Identify which cell holds the provided text, then report its [x, y] central coordinate. 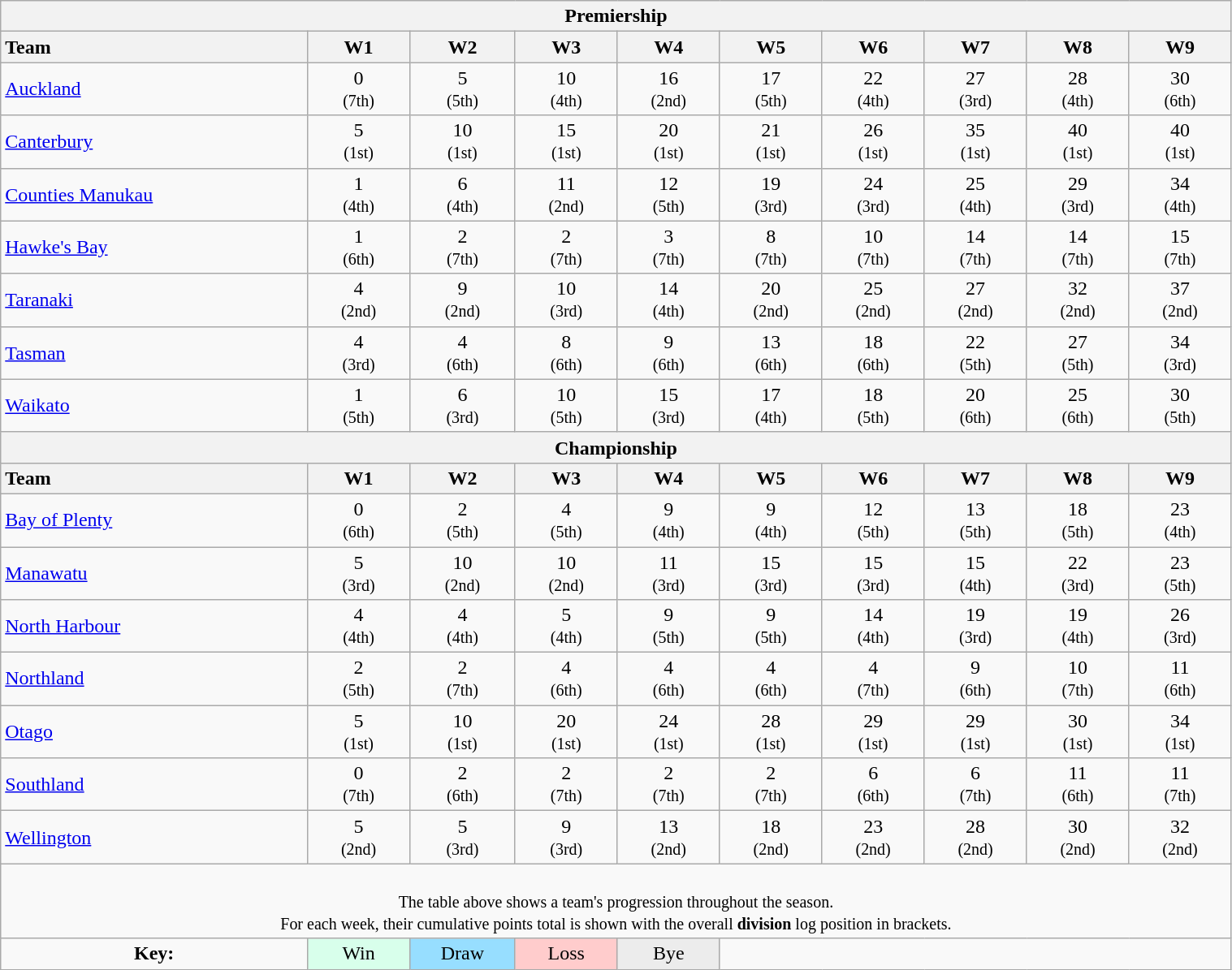
22(3rd) [1078, 573]
15(1st) [566, 141]
25(6th) [1078, 406]
6(6th) [873, 784]
2(6th) [463, 784]
13(6th) [771, 352]
Loss [566, 954]
Counties Manukau [154, 195]
24(3rd) [873, 195]
Key: [154, 954]
Win [359, 954]
17(5th) [771, 89]
Manawatu [154, 573]
29(3rd) [1078, 195]
35(1st) [975, 141]
22(4th) [873, 89]
27(5th) [1078, 352]
Northland [154, 679]
15(4th) [975, 573]
6(4th) [463, 195]
5(5th) [463, 89]
30(2nd) [1078, 838]
21(1st) [771, 141]
11(7th) [1180, 784]
30(6th) [1180, 89]
26(3rd) [1180, 627]
20(2nd) [771, 300]
9(2nd) [463, 300]
Hawke's Bay [154, 247]
5(2nd) [359, 838]
Draw [463, 954]
3(7th) [668, 247]
16(2nd) [668, 89]
Wellington [154, 838]
4(5th) [566, 519]
8(6th) [566, 352]
26(1st) [873, 141]
18(2nd) [771, 838]
Taranaki [154, 300]
11(3rd) [668, 573]
18(6th) [873, 352]
6(7th) [975, 784]
28(4th) [1078, 89]
Canterbury [154, 141]
30(1st) [1078, 732]
30(5th) [1180, 406]
23(5th) [1180, 573]
25(4th) [975, 195]
25(2nd) [873, 300]
1(5th) [359, 406]
Tasman [154, 352]
34(3rd) [1180, 352]
Bay of Plenty [154, 519]
Otago [154, 732]
13(5th) [975, 519]
27(3rd) [975, 89]
1(6th) [359, 247]
4(2nd) [359, 300]
Premiership [616, 16]
5(4th) [566, 627]
11(2nd) [566, 195]
10(5th) [566, 406]
23(2nd) [873, 838]
Waikato [154, 406]
8(7th) [771, 247]
6(3rd) [463, 406]
34(4th) [1180, 195]
1(4th) [359, 195]
28(2nd) [975, 838]
27(2nd) [975, 300]
Bye [668, 954]
4(7th) [873, 679]
0(6th) [359, 519]
9(3rd) [566, 838]
24(1st) [668, 732]
22(5th) [975, 352]
10(4th) [566, 89]
10(3rd) [566, 300]
28(1st) [771, 732]
34(1st) [1180, 732]
4(3rd) [359, 352]
37(2nd) [1180, 300]
19(4th) [1078, 627]
17(4th) [771, 406]
Auckland [154, 89]
Southland [154, 784]
15(7th) [1180, 247]
13(2nd) [668, 838]
North Harbour [154, 627]
20(6th) [975, 406]
23(4th) [1180, 519]
Championship [616, 447]
